Pinpoint the cell where the given text exists, returning its (X, Y) midpoint coordinate. 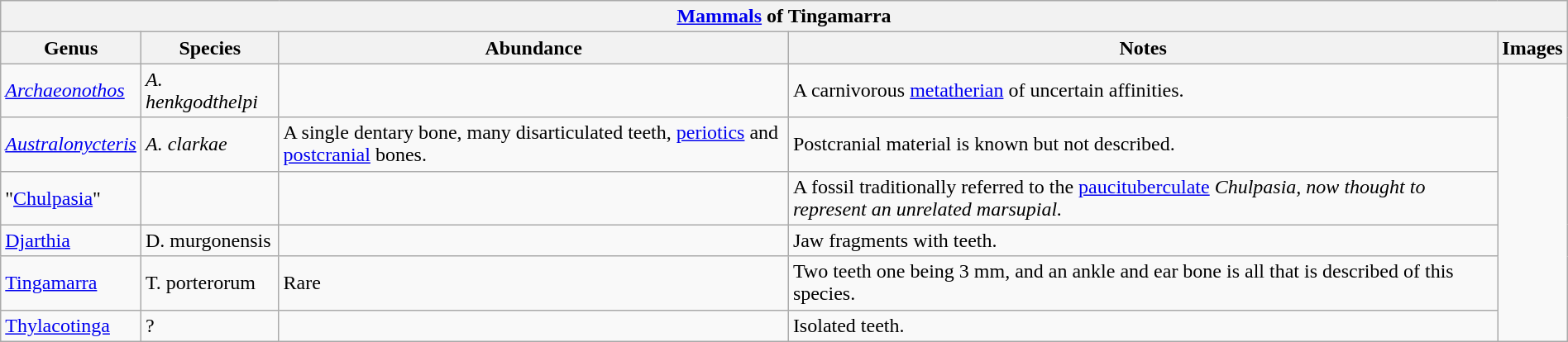
A. clarkae (210, 144)
Species (210, 48)
? (210, 325)
Jaw fragments with teeth. (1143, 240)
T. porterorum (210, 283)
Abundance (533, 48)
Postcranial material is known but not described. (1143, 144)
Djarthia (71, 240)
Isolated teeth. (1143, 325)
A fossil traditionally referred to the paucituberculate Chulpasia, now thought to represent an unrelated marsupial. (1143, 198)
Notes (1143, 48)
Thylacotinga (71, 325)
Australonycteris (71, 144)
Archaeonothos (71, 91)
Mammals of Tingamarra (784, 17)
A. henkgodthelpi (210, 91)
"Chulpasia" (71, 198)
A carnivorous metatherian of uncertain affinities. (1143, 91)
D. murgonensis (210, 240)
A single dentary bone, many disarticulated teeth, periotics and postcranial bones. (533, 144)
Images (1532, 48)
Two teeth one being 3 mm, and an ankle and ear bone is all that is described of this species. (1143, 283)
Genus (71, 48)
Tingamarra (71, 283)
Rare (533, 283)
